Return the (x, y) coordinate for the center point of the cell that contains the specified text.  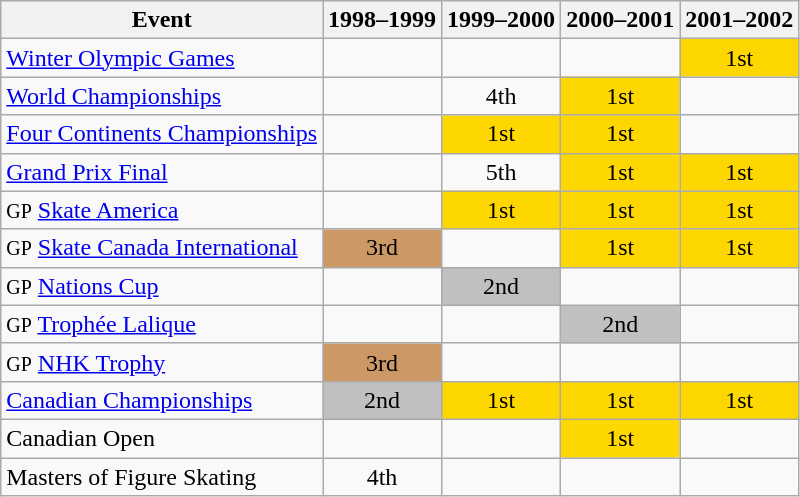
GP Skate America (162, 210)
GP Trophée Lalique (162, 324)
World Championships (162, 96)
5th (502, 172)
Canadian Open (162, 438)
2001–2002 (740, 20)
Grand Prix Final (162, 172)
Event (162, 20)
GP NHK Trophy (162, 362)
GP Nations Cup (162, 286)
1998–1999 (382, 20)
GP Skate Canada International (162, 248)
Four Continents Championships (162, 134)
2000–2001 (620, 20)
Winter Olympic Games (162, 58)
Masters of Figure Skating (162, 477)
Canadian Championships (162, 400)
1999–2000 (502, 20)
